Find where the given text appears and provide that cell's center as (x, y) coordinate. 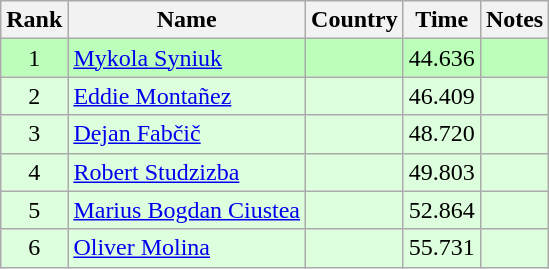
3 (34, 134)
Oliver Molina (187, 248)
Rank (34, 20)
44.636 (442, 58)
Dejan Fabčič (187, 134)
6 (34, 248)
46.409 (442, 96)
49.803 (442, 172)
Time (442, 20)
Name (187, 20)
Eddie Montañez (187, 96)
Notes (514, 20)
52.864 (442, 210)
Mykola Syniuk (187, 58)
Robert Studzizba (187, 172)
48.720 (442, 134)
Marius Bogdan Ciustea (187, 210)
2 (34, 96)
55.731 (442, 248)
1 (34, 58)
Country (355, 20)
5 (34, 210)
4 (34, 172)
